Output the [X, Y] coordinate of the center of the cell containing the given text.  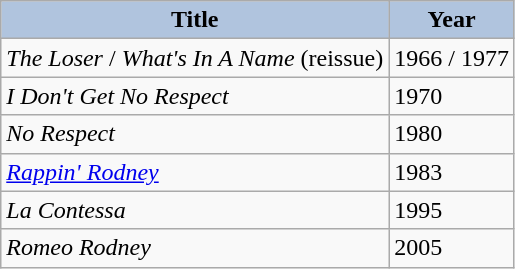
Title [195, 20]
1970 [452, 96]
1983 [452, 172]
1980 [452, 134]
Year [452, 20]
La Contessa [195, 210]
2005 [452, 248]
No Respect [195, 134]
I Don't Get No Respect [195, 96]
1966 / 1977 [452, 58]
Rappin' Rodney [195, 172]
Romeo Rodney [195, 248]
The Loser / What's In A Name (reissue) [195, 58]
1995 [452, 210]
